Detect which cell encompasses the target text, then output its [x, y] center coordinate. 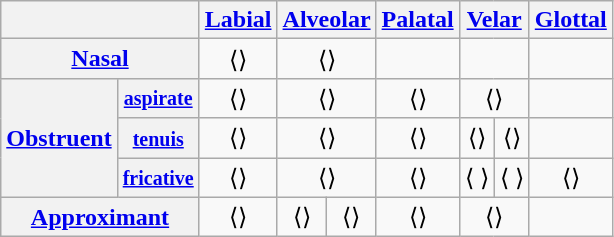
Obstruent [59, 138]
Palatal [418, 20]
fricative [158, 178]
Nasal [100, 59]
Labial [238, 20]
Approximant [100, 217]
tenuis [158, 138]
Glottal [570, 20]
aspirate [158, 98]
Velar [494, 20]
Alveolar [326, 20]
